From the cell containing the given text, extract its center point as (X, Y) coordinate. 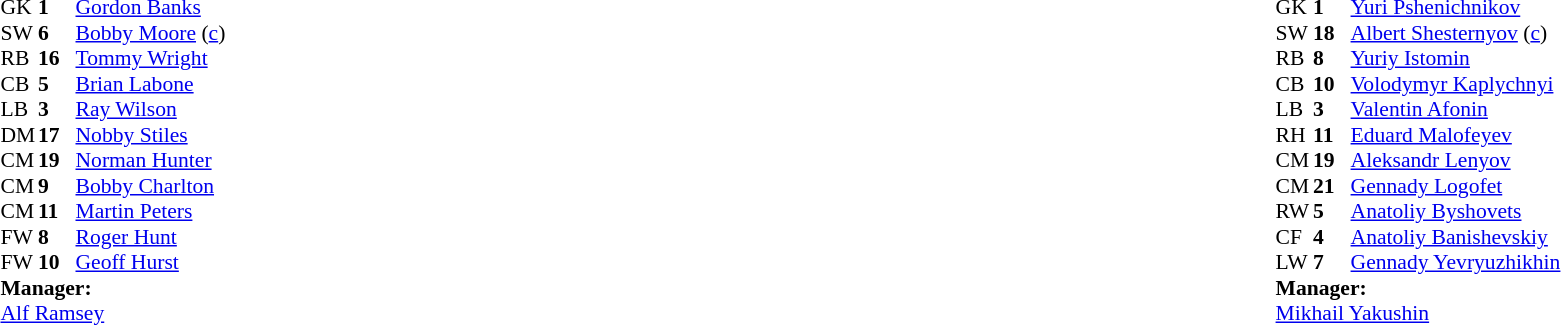
Martin Peters (151, 211)
Anatoliy Banishevskiy (1456, 237)
Bobby Charlton (151, 186)
Nobby Stiles (151, 135)
CF (1295, 237)
Gennady Yevryuzhikhin (1456, 263)
Eduard Malofeyev (1456, 135)
Yuriy Istomin (1456, 59)
21 (1332, 186)
4 (1332, 237)
16 (57, 59)
LW (1295, 263)
Albert Shesternyov (c) (1456, 33)
Ray Wilson (151, 109)
Anatoliy Byshovets (1456, 211)
Gennady Logofet (1456, 186)
DM (19, 135)
RW (1295, 211)
18 (1332, 33)
Bobby Moore (c) (151, 33)
7 (1332, 263)
RH (1295, 135)
Norman Hunter (151, 161)
Volodymyr Kaplychnyi (1456, 84)
17 (57, 135)
Aleksandr Lenyov (1456, 161)
Geoff Hurst (151, 263)
Valentin Afonin (1456, 109)
Tommy Wright (151, 59)
9 (57, 186)
6 (57, 33)
Roger Hunt (151, 237)
Brian Labone (151, 84)
